Detect which cell encompasses the target text, then output its (x, y) center coordinate. 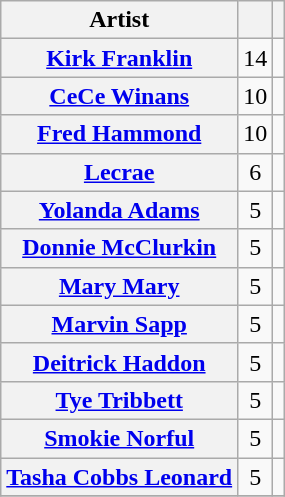
Deitrick Haddon (120, 362)
Smokie Norful (120, 438)
Mary Mary (120, 286)
Kirk Franklin (120, 58)
Lecrae (120, 172)
6 (256, 172)
14 (256, 58)
Donnie McClurkin (120, 248)
Marvin Sapp (120, 324)
CeCe Winans (120, 96)
Tye Tribbett (120, 400)
Yolanda Adams (120, 210)
Fred Hammond (120, 134)
Tasha Cobbs Leonard (120, 477)
Artist (120, 20)
